Capture the cell that displays the provided text and extract its [x, y] central coordinate. 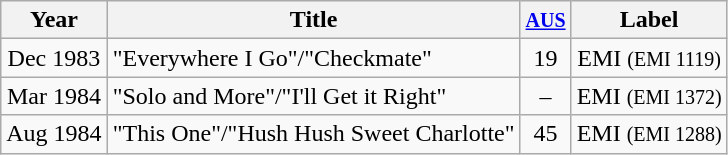
45 [546, 134]
Mar 1984 [54, 96]
19 [546, 58]
EMI (EMI 1288) [649, 134]
Year [54, 20]
EMI (EMI 1372) [649, 96]
Dec 1983 [54, 58]
Label [649, 20]
EMI (EMI 1119) [649, 58]
"This One"/"Hush Hush Sweet Charlotte" [314, 134]
Aug 1984 [54, 134]
"Everywhere I Go"/"Checkmate" [314, 58]
– [546, 96]
Title [314, 20]
AUS [546, 20]
"Solo and More"/"I'll Get it Right" [314, 96]
